Capture the cell that displays the provided text and extract its [x, y] central coordinate. 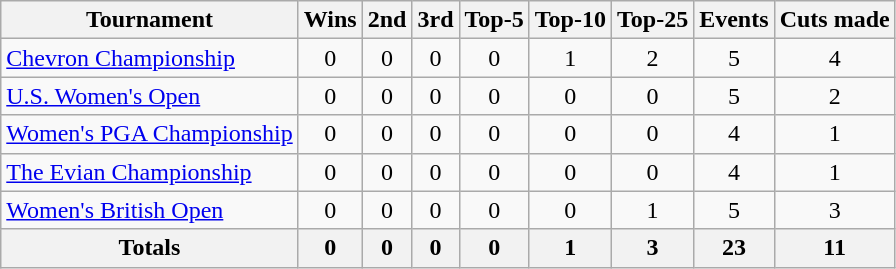
23 [734, 248]
Women's British Open [150, 210]
Cuts made [834, 20]
Tournament [150, 20]
Chevron Championship [150, 58]
The Evian Championship [150, 172]
2nd [387, 20]
Women's PGA Championship [150, 134]
Totals [150, 248]
Top-10 [570, 20]
Wins [330, 20]
3rd [436, 20]
11 [834, 248]
U.S. Women's Open [150, 96]
Top-5 [494, 20]
Events [734, 20]
Top-25 [652, 20]
